Capture the cell that displays the provided text and extract its [x, y] central coordinate. 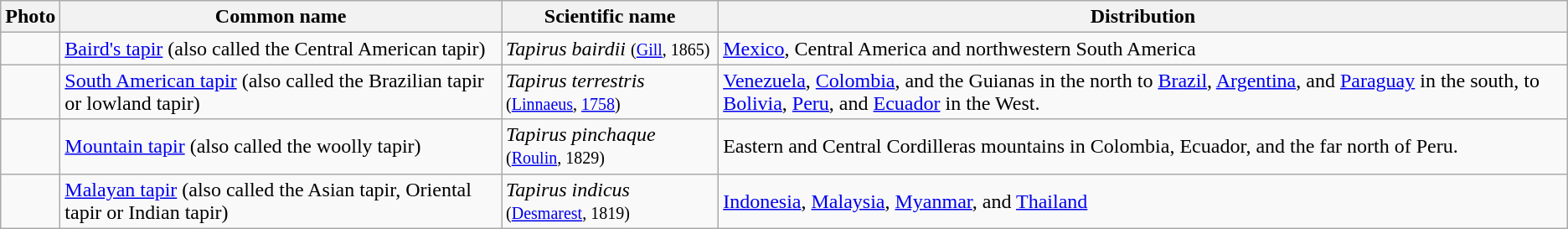
Mexico, Central America and northwestern South America [1143, 49]
Malayan tapir (also called the Asian tapir, Oriental tapir or Indian tapir) [281, 201]
Common name [281, 17]
Baird's tapir (also called the Central American tapir) [281, 49]
Eastern and Central Cordilleras mountains in Colombia, Ecuador, and the far north of Peru. [1143, 146]
Tapirus pinchaque (Roulin, 1829) [610, 146]
Scientific name [610, 17]
Tapirus terrestris (Linnaeus, 1758) [610, 92]
Mountain tapir (also called the woolly tapir) [281, 146]
Tapirus bairdii (Gill, 1865) [610, 49]
Venezuela, Colombia, and the Guianas in the north to Brazil, Argentina, and Paraguay in the south, to Bolivia, Peru, and Ecuador in the West. [1143, 92]
Distribution [1143, 17]
Indonesia, Malaysia, Myanmar, and Thailand [1143, 201]
Photo [30, 17]
Tapirus indicus (Desmarest, 1819) [610, 201]
South American tapir (also called the Brazilian tapir or lowland tapir) [281, 92]
